From the cell containing the given text, extract its center point as (x, y) coordinate. 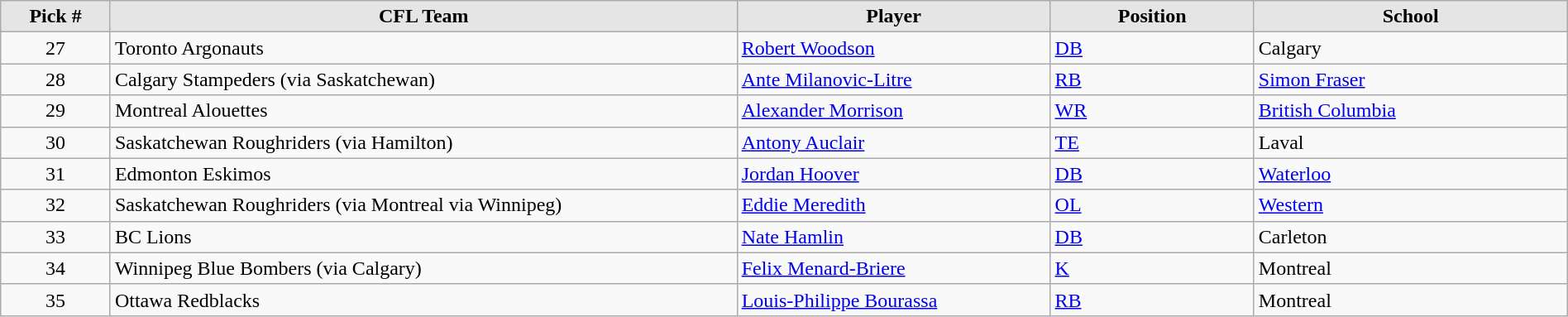
Waterloo (1411, 174)
Pick # (56, 17)
Felix Menard-Briere (893, 268)
34 (56, 268)
27 (56, 48)
Ottawa Redblacks (423, 300)
Alexander Morrison (893, 111)
TE (1152, 142)
Nate Hamlin (893, 237)
Saskatchewan Roughriders (via Hamilton) (423, 142)
32 (56, 205)
School (1411, 17)
Winnipeg Blue Bombers (via Calgary) (423, 268)
Montreal Alouettes (423, 111)
WR (1152, 111)
Jordan Hoover (893, 174)
Western (1411, 205)
Eddie Meredith (893, 205)
Robert Woodson (893, 48)
Toronto Argonauts (423, 48)
33 (56, 237)
28 (56, 79)
Saskatchewan Roughriders (via Montreal via Winnipeg) (423, 205)
Louis-Philippe Bourassa (893, 300)
BC Lions (423, 237)
30 (56, 142)
Simon Fraser (1411, 79)
29 (56, 111)
OL (1152, 205)
Ante Milanovic-Litre (893, 79)
Position (1152, 17)
Player (893, 17)
K (1152, 268)
Antony Auclair (893, 142)
Calgary Stampeders (via Saskatchewan) (423, 79)
Laval (1411, 142)
Calgary (1411, 48)
British Columbia (1411, 111)
35 (56, 300)
CFL Team (423, 17)
Carleton (1411, 237)
Edmonton Eskimos (423, 174)
31 (56, 174)
